Detect which cell encompasses the target text, then output its (X, Y) center coordinate. 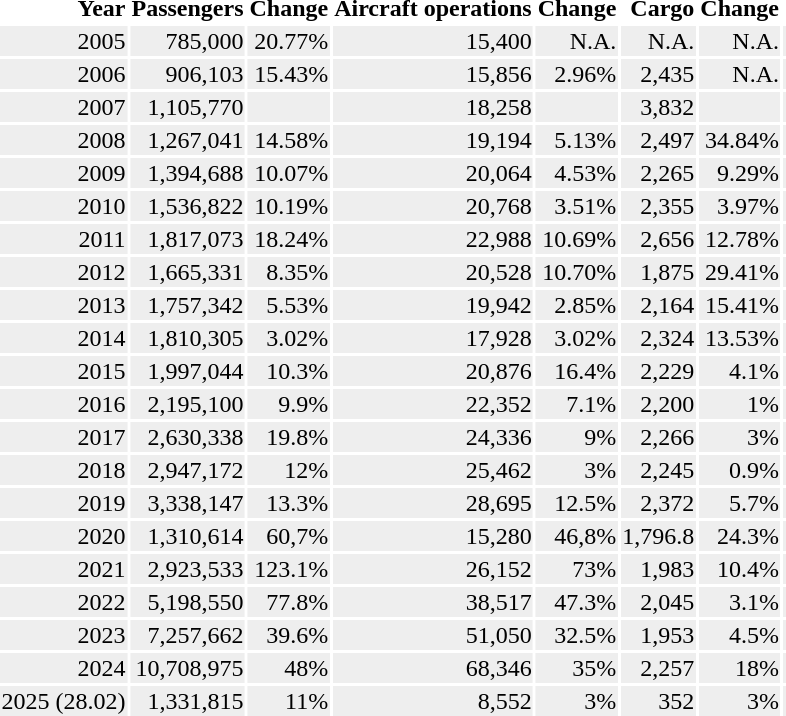
2025 (28.02) (64, 701)
906,103 (188, 74)
2014 (64, 338)
2012 (64, 272)
9.29% (740, 173)
15.43% (289, 74)
1,817,073 (188, 239)
2.85% (577, 305)
47.3% (577, 602)
2005 (64, 41)
2008 (64, 140)
46,8% (577, 536)
20,876 (434, 371)
2018 (64, 470)
10.69% (577, 239)
3,338,147 (188, 503)
2,656 (658, 239)
20.77% (289, 41)
12.78% (740, 239)
352 (658, 701)
2022 (64, 602)
4.5% (740, 635)
1,536,822 (188, 206)
1,997,044 (188, 371)
2,947,172 (188, 470)
20,528 (434, 272)
7,257,662 (188, 635)
32.5% (577, 635)
51,050 (434, 635)
2.96% (577, 74)
5.7% (740, 503)
15.41% (740, 305)
10.19% (289, 206)
3.1% (740, 602)
2011 (64, 239)
1,331,815 (188, 701)
4.53% (577, 173)
2,257 (658, 668)
39.6% (289, 635)
2,265 (658, 173)
2021 (64, 569)
68,346 (434, 668)
2,372 (658, 503)
1,665,331 (188, 272)
35% (577, 668)
10.07% (289, 173)
5,198,550 (188, 602)
1,394,688 (188, 173)
2023 (64, 635)
2007 (64, 107)
2024 (64, 668)
1,757,342 (188, 305)
60,7% (289, 536)
13.53% (740, 338)
73% (577, 569)
3,832 (658, 107)
16.4% (577, 371)
123.1% (289, 569)
22,988 (434, 239)
2,245 (658, 470)
15,856 (434, 74)
2,923,533 (188, 569)
1,875 (658, 272)
25,462 (434, 470)
24,336 (434, 437)
29.41% (740, 272)
2015 (64, 371)
17,928 (434, 338)
2,200 (658, 404)
1,953 (658, 635)
34.84% (740, 140)
8.35% (289, 272)
28,695 (434, 503)
1,983 (658, 569)
20,064 (434, 173)
12.5% (577, 503)
3.51% (577, 206)
1,105,770 (188, 107)
7.1% (577, 404)
2,324 (658, 338)
2017 (64, 437)
4.1% (740, 371)
1,796.8 (658, 536)
0.9% (740, 470)
5.13% (577, 140)
2016 (64, 404)
13.3% (289, 503)
26,152 (434, 569)
19,942 (434, 305)
2,435 (658, 74)
10,708,975 (188, 668)
9% (577, 437)
10.70% (577, 272)
14.58% (289, 140)
2,045 (658, 602)
20,768 (434, 206)
9.9% (289, 404)
10.3% (289, 371)
2,164 (658, 305)
2013 (64, 305)
24.3% (740, 536)
2,497 (658, 140)
12% (289, 470)
2019 (64, 503)
19,194 (434, 140)
2009 (64, 173)
2020 (64, 536)
3.97% (740, 206)
11% (289, 701)
5.53% (289, 305)
18,258 (434, 107)
1% (740, 404)
77.8% (289, 602)
2010 (64, 206)
19.8% (289, 437)
15,280 (434, 536)
8,552 (434, 701)
48% (289, 668)
2,195,100 (188, 404)
1,310,614 (188, 536)
38,517 (434, 602)
18.24% (289, 239)
22,352 (434, 404)
2,229 (658, 371)
2,266 (658, 437)
2,355 (658, 206)
10.4% (740, 569)
2006 (64, 74)
2,630,338 (188, 437)
1,267,041 (188, 140)
15,400 (434, 41)
1,810,305 (188, 338)
18% (740, 668)
785,000 (188, 41)
